Find where the given text appears and provide that cell's center as (x, y) coordinate. 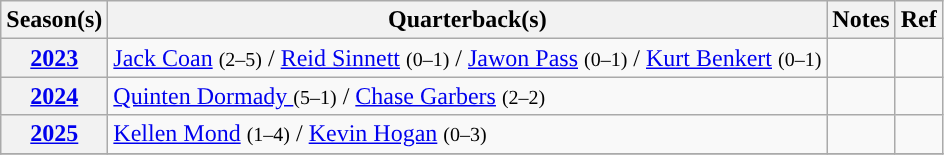
2023 (54, 58)
2025 (54, 134)
2024 (54, 96)
Season(s) (54, 20)
Ref (918, 20)
Quinten Dormady (5–1) / Chase Garbers (2–2) (468, 96)
Kellen Mond (1–4) / Kevin Hogan (0–3) (468, 134)
Jack Coan (2–5) / Reid Sinnett (0–1) / Jawon Pass (0–1) / Kurt Benkert (0–1) (468, 58)
Quarterback(s) (468, 20)
Notes (861, 20)
